Pinpoint the cell where the given text exists, returning its (x, y) midpoint coordinate. 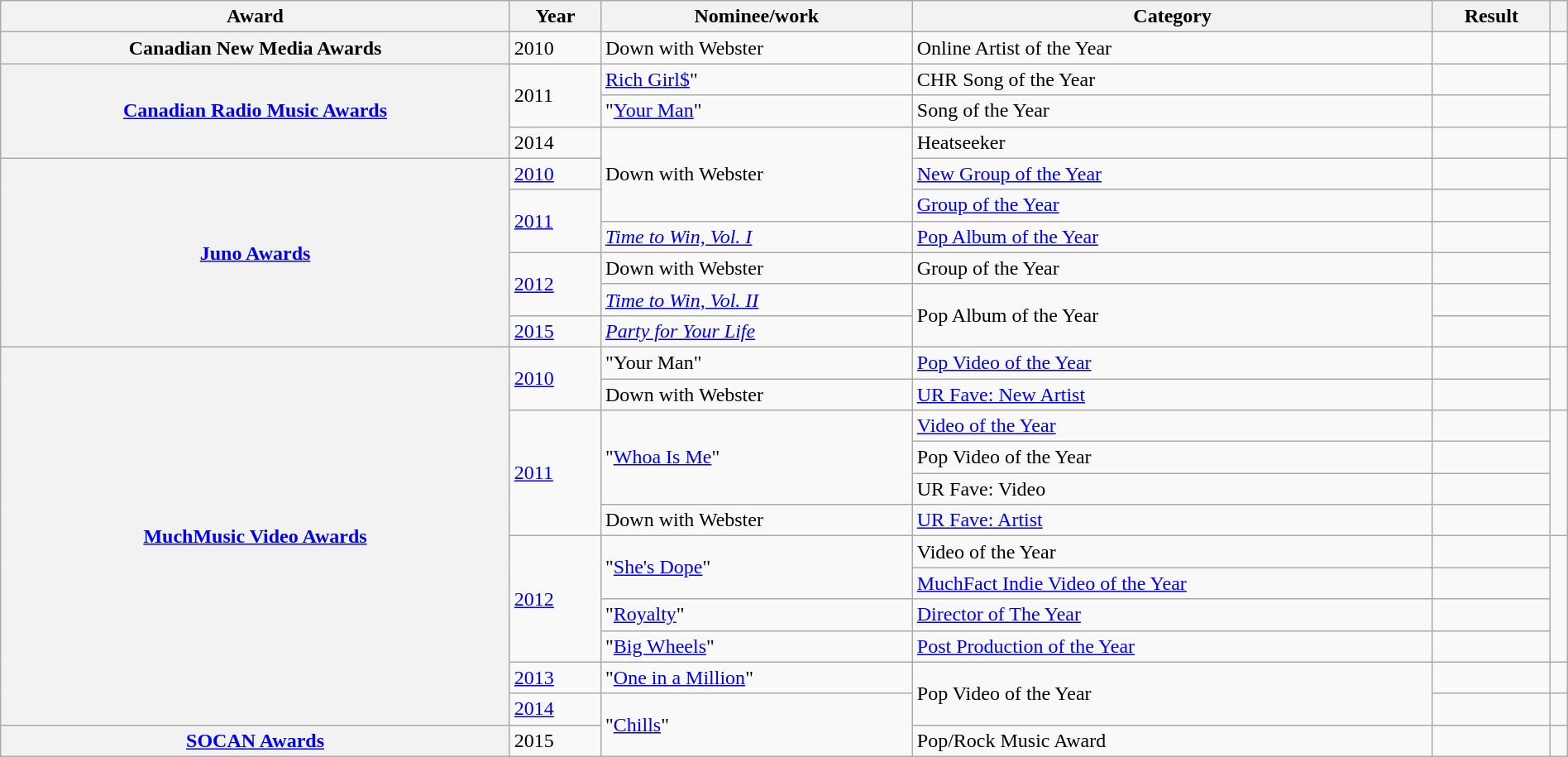
Time to Win, Vol. II (756, 299)
UR Fave: Video (1173, 489)
Award (256, 17)
Heatseeker (1173, 142)
Juno Awards (256, 252)
Canadian Radio Music Awards (256, 111)
2013 (555, 678)
Online Artist of the Year (1173, 48)
"Chills" (756, 725)
Canadian New Media Awards (256, 48)
Song of the Year (1173, 111)
MuchMusic Video Awards (256, 536)
"She's Dope" (756, 568)
"Big Wheels" (756, 646)
UR Fave: Artist (1173, 520)
New Group of the Year (1173, 174)
Nominee/work (756, 17)
Result (1491, 17)
Director of The Year (1173, 615)
"Whoa Is Me" (756, 458)
Party for Your Life (756, 331)
Pop/Rock Music Award (1173, 740)
"Royalty" (756, 615)
Year (555, 17)
CHR Song of the Year (1173, 79)
Post Production of the Year (1173, 646)
Rich Girl$" (756, 79)
UR Fave: New Artist (1173, 395)
Category (1173, 17)
MuchFact Indie Video of the Year (1173, 583)
"One in a Million" (756, 678)
SOCAN Awards (256, 740)
Time to Win, Vol. I (756, 237)
